Identify which cell holds the provided text, then report its (x, y) central coordinate. 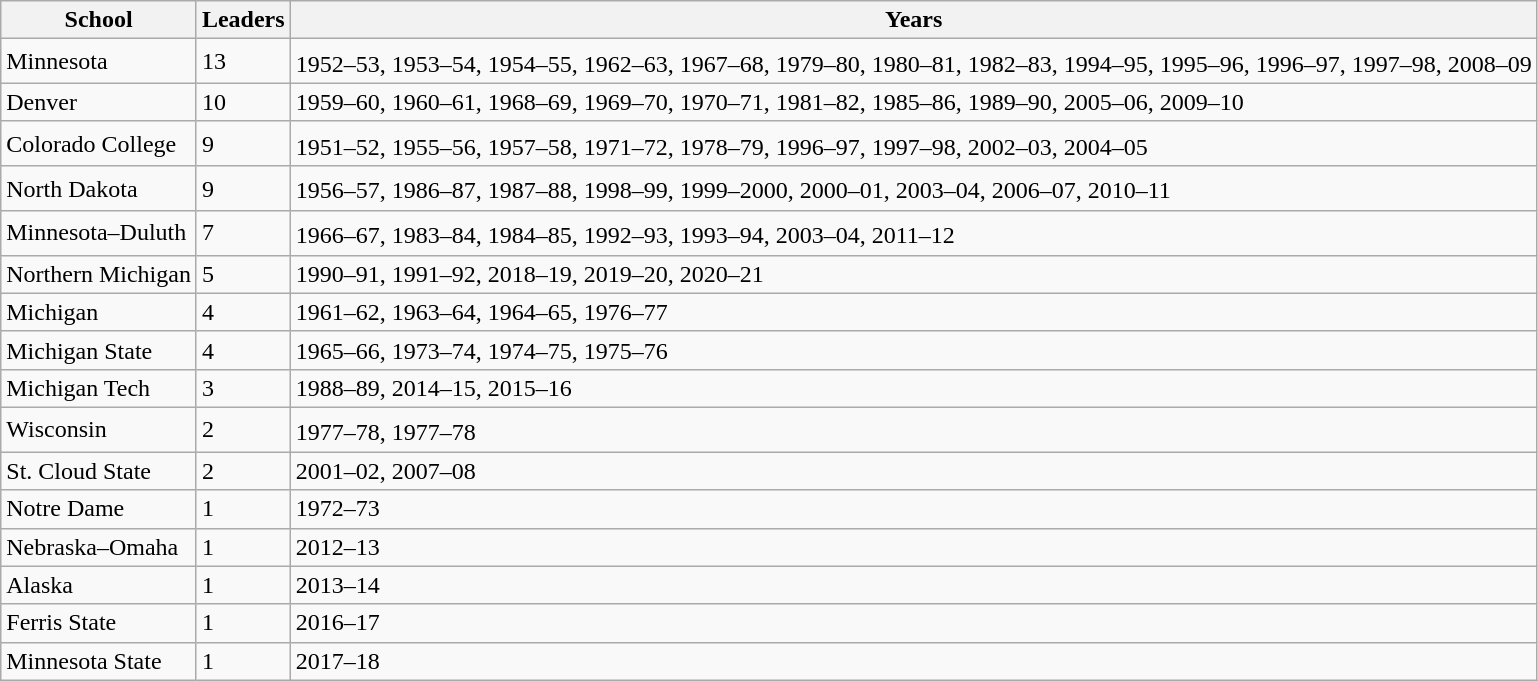
1952–53, 1953–54, 1954–55, 1962–63, 1967–68, 1979–80, 1980–81, 1982–83, 1994–95, 1995–96, 1996–97, 1997–98, 2008–09 (914, 62)
Nebraska–Omaha (99, 547)
Wisconsin (99, 430)
1966–67, 1983–84, 1984–85, 1992–93, 1993–94, 2003–04, 2011–12 (914, 234)
1959–60, 1960–61, 1968–69, 1969–70, 1970–71, 1981–82, 1985–86, 1989–90, 2005–06, 2009–10 (914, 102)
Alaska (99, 585)
School (99, 20)
Ferris State (99, 623)
1977–78, 1977–78 (914, 430)
7 (243, 234)
Michigan (99, 312)
1988–89, 2014–15, 2015–16 (914, 388)
2016–17 (914, 623)
Minnesota–Duluth (99, 234)
1956–57, 1986–87, 1987–88, 1998–99, 1999–2000, 2000–01, 2003–04, 2006–07, 2010–11 (914, 188)
1961–62, 1963–64, 1964–65, 1976–77 (914, 312)
Minnesota State (99, 661)
Northern Michigan (99, 274)
Colorado College (99, 144)
Notre Dame (99, 509)
2001–02, 2007–08 (914, 471)
Leaders (243, 20)
1965–66, 1973–74, 1974–75, 1975–76 (914, 350)
10 (243, 102)
Years (914, 20)
Michigan State (99, 350)
2012–13 (914, 547)
St. Cloud State (99, 471)
North Dakota (99, 188)
Minnesota (99, 62)
Michigan Tech (99, 388)
1972–73 (914, 509)
3 (243, 388)
2013–14 (914, 585)
2017–18 (914, 661)
1951–52, 1955–56, 1957–58, 1971–72, 1978–79, 1996–97, 1997–98, 2002–03, 2004–05 (914, 144)
5 (243, 274)
13 (243, 62)
1990–91, 1991–92, 2018–19, 2019–20, 2020–21 (914, 274)
Denver (99, 102)
